Output the [x, y] coordinate of the center of the cell containing the given text.  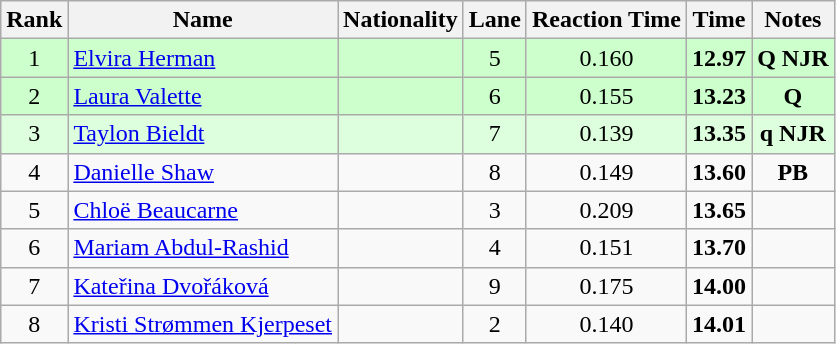
Reaction Time [606, 20]
Q [793, 96]
Name [203, 20]
Elvira Herman [203, 58]
13.65 [720, 210]
Danielle Shaw [203, 172]
Nationality [401, 20]
0.175 [606, 286]
Taylon Bieldt [203, 134]
13.70 [720, 248]
q NJR [793, 134]
14.01 [720, 324]
Rank [34, 20]
0.155 [606, 96]
Notes [793, 20]
0.140 [606, 324]
0.209 [606, 210]
14.00 [720, 286]
0.149 [606, 172]
Q NJR [793, 58]
Mariam Abdul-Rashid [203, 248]
0.151 [606, 248]
Time [720, 20]
12.97 [720, 58]
0.160 [606, 58]
9 [494, 286]
Kateřina Dvořáková [203, 286]
Kristi Strømmen Kjerpeset [203, 324]
Lane [494, 20]
13.23 [720, 96]
PB [793, 172]
13.35 [720, 134]
Chloë Beaucarne [203, 210]
Laura Valette [203, 96]
1 [34, 58]
13.60 [720, 172]
0.139 [606, 134]
